Output the (x, y) coordinate of the center of the cell containing the given text.  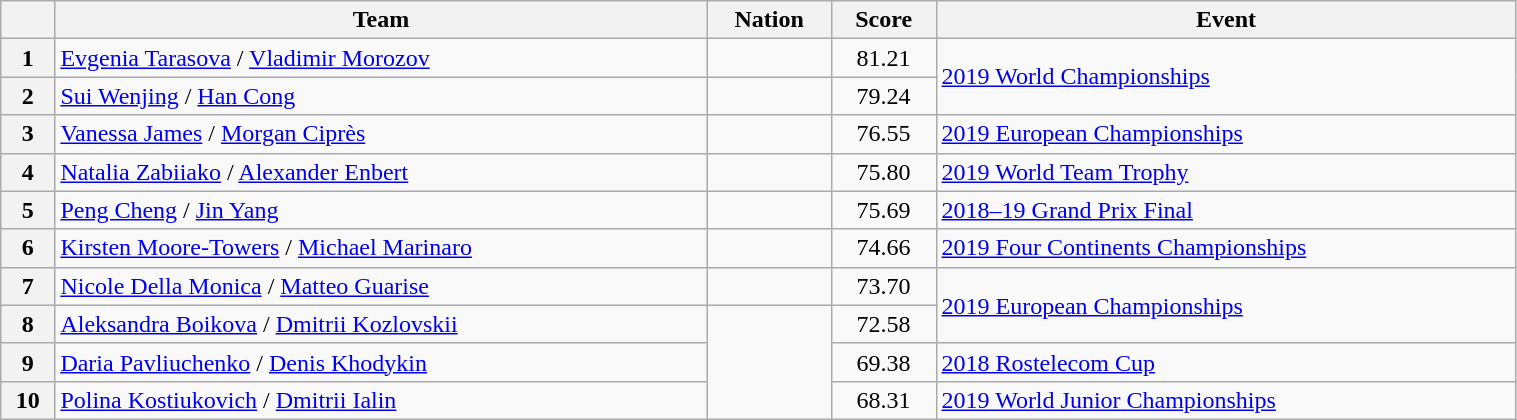
72.58 (884, 324)
75.80 (884, 172)
Natalia Zabiiako / Alexander Enbert (381, 172)
Aleksandra Boikova / Dmitrii Kozlovskii (381, 324)
75.69 (884, 210)
79.24 (884, 96)
Daria Pavliuchenko / Denis Khodykin (381, 362)
2018–19 Grand Prix Final (1226, 210)
Team (381, 20)
1 (28, 58)
76.55 (884, 134)
Vanessa James / Morgan Ciprès (381, 134)
Peng Cheng / Jin Yang (381, 210)
Evgenia Tarasova / Vladimir Morozov (381, 58)
6 (28, 248)
4 (28, 172)
Nation (769, 20)
2018 Rostelecom Cup (1226, 362)
Polina Kostiukovich / Dmitrii Ialin (381, 400)
Score (884, 20)
2019 Four Continents Championships (1226, 248)
8 (28, 324)
2019 World Junior Championships (1226, 400)
Kirsten Moore-Towers / Michael Marinaro (381, 248)
81.21 (884, 58)
73.70 (884, 286)
Sui Wenjing / Han Cong (381, 96)
2019 World Championships (1226, 77)
9 (28, 362)
7 (28, 286)
2019 World Team Trophy (1226, 172)
Event (1226, 20)
5 (28, 210)
10 (28, 400)
74.66 (884, 248)
2 (28, 96)
3 (28, 134)
Nicole Della Monica / Matteo Guarise (381, 286)
69.38 (884, 362)
68.31 (884, 400)
